Return (x, y) of the center of cell containing provided text 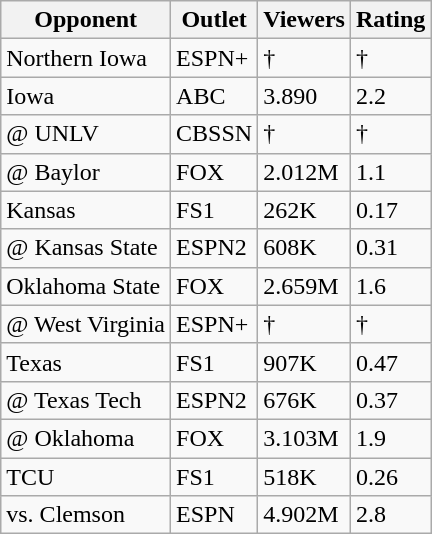
@ UNLV (86, 134)
Viewers (304, 20)
608K (304, 248)
907K (304, 362)
Kansas (86, 210)
CBSSN (214, 134)
0.26 (390, 477)
Northern Iowa (86, 58)
0.31 (390, 248)
1.9 (390, 438)
2.2 (390, 96)
3.103M (304, 438)
@ Texas Tech (86, 400)
@ Kansas State (86, 248)
4.902M (304, 515)
0.47 (390, 362)
518K (304, 477)
Outlet (214, 20)
@ Oklahoma (86, 438)
@ Baylor (86, 172)
vs. Clemson (86, 515)
676K (304, 400)
2.8 (390, 515)
0.37 (390, 400)
@ West Virginia (86, 324)
3.890 (304, 96)
TCU (86, 477)
1.1 (390, 172)
Rating (390, 20)
2.659M (304, 286)
262K (304, 210)
ESPN (214, 515)
2.012M (304, 172)
Oklahoma State (86, 286)
1.6 (390, 286)
Opponent (86, 20)
ABC (214, 96)
Iowa (86, 96)
Texas (86, 362)
0.17 (390, 210)
